Provide the (X, Y) coordinate of the cell's center where the given text is located.  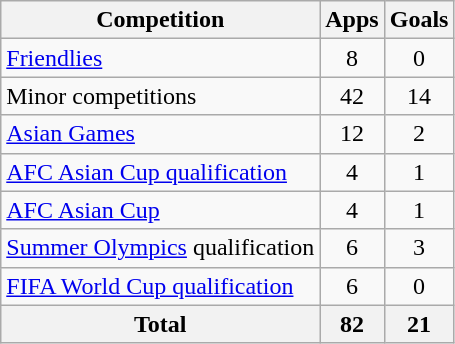
Competition (160, 20)
FIFA World Cup qualification (160, 286)
Total (160, 324)
Asian Games (160, 134)
8 (352, 58)
Minor competitions (160, 96)
AFC Asian Cup (160, 210)
3 (419, 248)
2 (419, 134)
Summer Olympics qualification (160, 248)
21 (419, 324)
12 (352, 134)
14 (419, 96)
42 (352, 96)
Apps (352, 20)
82 (352, 324)
AFC Asian Cup qualification (160, 172)
Friendlies (160, 58)
Goals (419, 20)
